Return the (x, y) coordinate for the center point of the cell that contains the specified text.  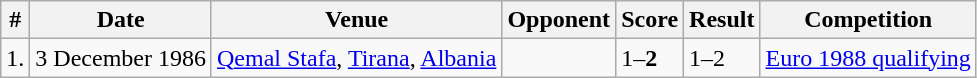
Competition (868, 20)
Opponent (559, 20)
Venue (356, 20)
# (16, 20)
Score (650, 20)
Result (722, 20)
3 December 1986 (121, 58)
1. (16, 58)
Euro 1988 qualifying (868, 58)
Date (121, 20)
Qemal Stafa, Tirana, Albania (356, 58)
